Provide the [x, y] coordinate of the cell's center where the given text is located.  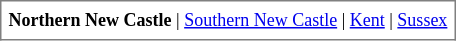
Northern New Castle | Southern New Castle | Kent | Sussex [228, 20]
